Return [x, y] of the center of cell containing provided text 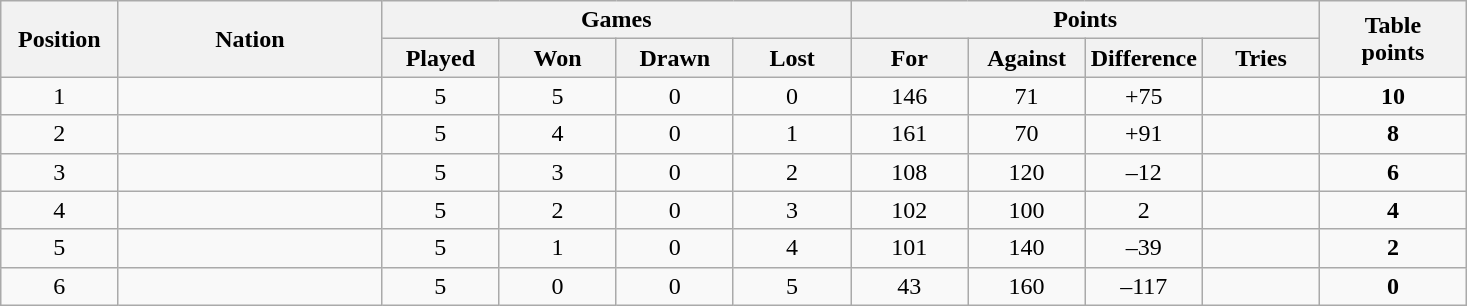
Won [558, 58]
71 [1026, 96]
146 [910, 96]
100 [1026, 210]
–39 [1144, 248]
–117 [1144, 286]
For [910, 58]
160 [1026, 286]
Against [1026, 58]
140 [1026, 248]
161 [910, 134]
108 [910, 172]
43 [910, 286]
Points [1086, 20]
Difference [1144, 58]
Drawn [674, 58]
+75 [1144, 96]
Played [440, 58]
8 [1394, 134]
+91 [1144, 134]
101 [910, 248]
–12 [1144, 172]
70 [1026, 134]
Lost [792, 58]
Position [60, 39]
120 [1026, 172]
Nation [250, 39]
10 [1394, 96]
Games [616, 20]
Tablepoints [1394, 39]
102 [910, 210]
Tries [1260, 58]
